Output the (X, Y) coordinate of the center of the cell containing the given text.  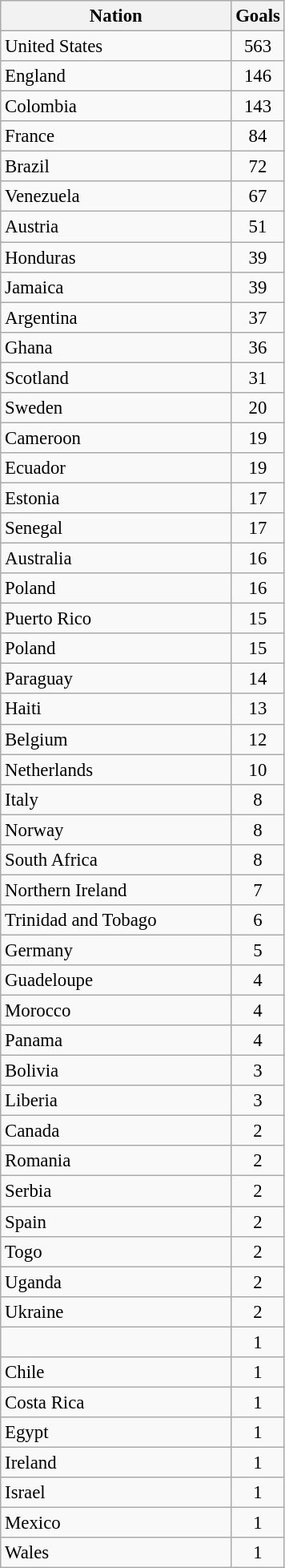
Ecuador (116, 468)
Estonia (116, 498)
Colombia (116, 107)
Canada (116, 1131)
Romania (116, 1162)
United States (116, 46)
Argentina (116, 317)
Senegal (116, 528)
South Africa (116, 860)
Chile (116, 1372)
5 (258, 950)
Nation (116, 16)
51 (258, 227)
Goals (258, 16)
Costa Rica (116, 1402)
72 (258, 167)
Northern Ireland (116, 890)
7 (258, 890)
143 (258, 107)
12 (258, 739)
Scotland (116, 378)
Ukraine (116, 1311)
Ireland (116, 1462)
563 (258, 46)
Wales (116, 1553)
Honduras (116, 257)
Jamaica (116, 287)
Cameroon (116, 438)
Italy (116, 799)
Australia (116, 559)
6 (258, 920)
Puerto Rico (116, 619)
Uganda (116, 1282)
France (116, 136)
Trinidad and Tobago (116, 920)
20 (258, 408)
Liberia (116, 1101)
Spain (116, 1222)
10 (258, 770)
Brazil (116, 167)
31 (258, 378)
14 (258, 679)
13 (258, 709)
England (116, 76)
84 (258, 136)
Togo (116, 1251)
Guadeloupe (116, 980)
36 (258, 347)
Haiti (116, 709)
Israel (116, 1493)
Egypt (116, 1433)
Germany (116, 950)
Panama (116, 1041)
Norway (116, 830)
Venezuela (116, 196)
Morocco (116, 1011)
146 (258, 76)
Paraguay (116, 679)
Netherlands (116, 770)
Ghana (116, 347)
Sweden (116, 408)
Belgium (116, 739)
37 (258, 317)
Austria (116, 227)
67 (258, 196)
Serbia (116, 1191)
Bolivia (116, 1071)
Mexico (116, 1523)
